Extract the [X, Y] coordinate from the center of the cell holding the provided text.  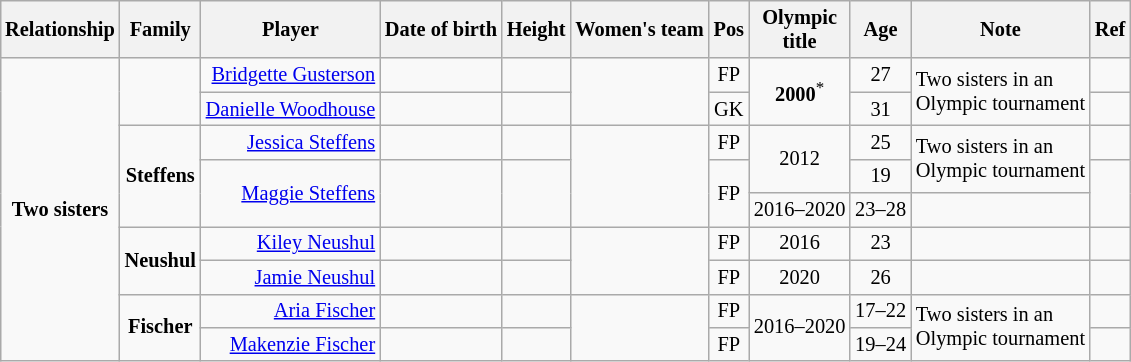
Danielle Woodhouse [290, 109]
Jamie Neushul [290, 277]
Player [290, 29]
Maggie Steffens [290, 192]
Neushul [160, 260]
27 [880, 75]
Note [1000, 29]
Relationship [60, 29]
Age [880, 29]
Bridgette Gusterson [290, 75]
Makenzie Fischer [290, 344]
2020 [800, 277]
Steffens [160, 176]
2012 [800, 158]
Family [160, 29]
2016 [800, 243]
Olympictitle [800, 29]
Ref [1110, 29]
Fischer [160, 328]
Jessica Steffens [290, 142]
Two sisters [60, 210]
19 [880, 176]
23 [880, 243]
31 [880, 109]
Aria Fischer [290, 311]
Women's team [639, 29]
17–22 [880, 311]
GK [729, 109]
Pos [729, 29]
26 [880, 277]
25 [880, 142]
19–24 [880, 344]
23–28 [880, 210]
2000* [800, 92]
Height [536, 29]
Kiley Neushul [290, 243]
Date of birth [441, 29]
